Extract the (x, y) coordinate from the center of the cell holding the provided text.  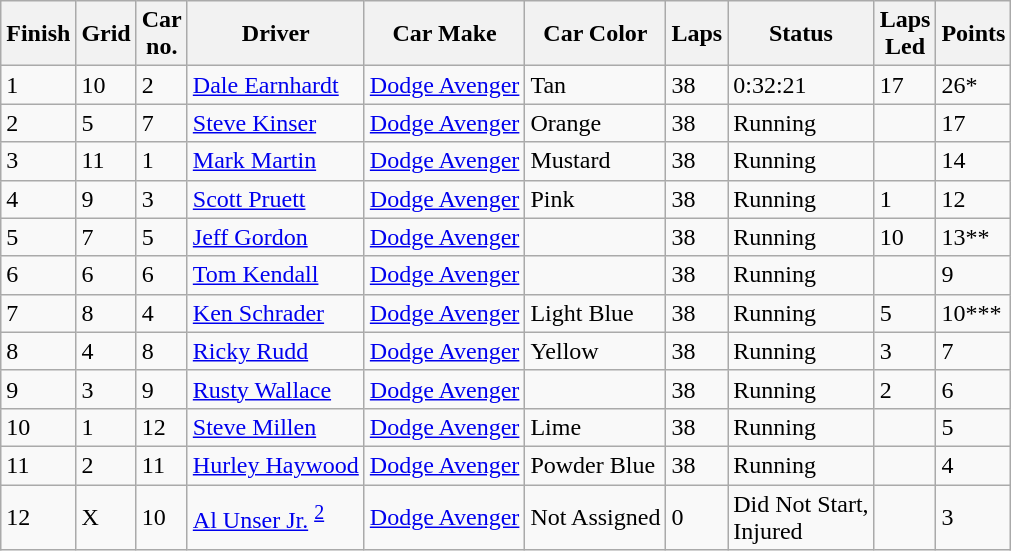
Lime (596, 427)
Did Not Start,Injured (801, 516)
Not Assigned (596, 516)
Ken Schrader (276, 313)
Jeff Gordon (276, 237)
LapsLed (905, 34)
13** (974, 237)
Dale Earnhardt (276, 85)
0:32:21 (801, 85)
Yellow (596, 351)
14 (974, 161)
Hurley Haywood (276, 465)
26* (974, 85)
10*** (974, 313)
Mustard (596, 161)
Ricky Rudd (276, 351)
Rusty Wallace (276, 389)
0 (697, 516)
Pink (596, 199)
Points (974, 34)
Al Unser Jr. 2 (276, 516)
Powder Blue (596, 465)
Scott Pruett (276, 199)
X (106, 516)
Car Color (596, 34)
Steve Kinser (276, 123)
Mark Martin (276, 161)
Light Blue (596, 313)
Status (801, 34)
Car Make (444, 34)
Carno. (162, 34)
Tom Kendall (276, 275)
Orange (596, 123)
Driver (276, 34)
Steve Millen (276, 427)
Finish (38, 34)
Tan (596, 85)
Grid (106, 34)
Laps (697, 34)
